Output the [X, Y] coordinate of the center of the cell containing the given text.  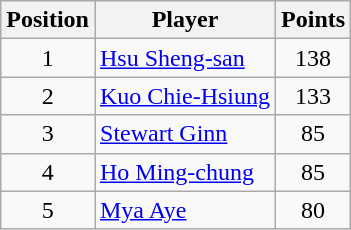
Hsu Sheng-san [184, 58]
2 [48, 96]
Points [314, 20]
133 [314, 96]
80 [314, 210]
Ho Ming-chung [184, 172]
Player [184, 20]
Kuo Chie-Hsiung [184, 96]
138 [314, 58]
4 [48, 172]
Position [48, 20]
Mya Aye [184, 210]
5 [48, 210]
Stewart Ginn [184, 134]
3 [48, 134]
1 [48, 58]
